Pinpoint the cell where the given text exists, returning its (x, y) midpoint coordinate. 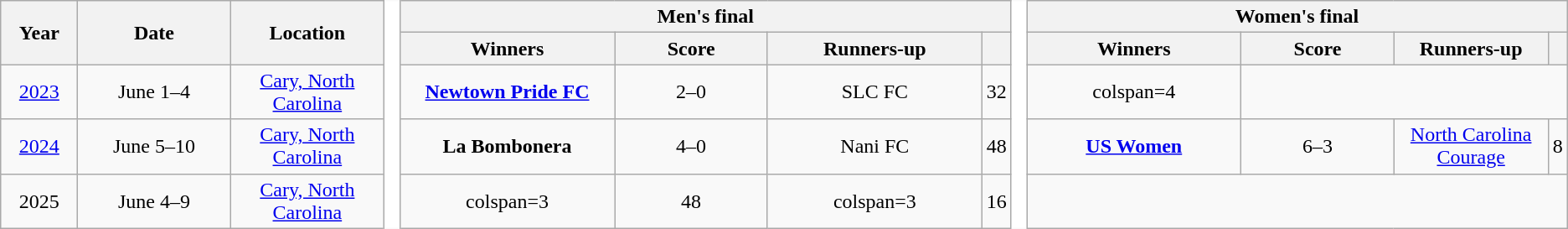
Location (307, 33)
2025 (39, 201)
La Bombonera (508, 146)
Women's final (1297, 17)
Newtown Pride FC (508, 92)
2024 (39, 146)
US Women (1134, 146)
2–0 (691, 92)
Date (154, 33)
June 1–4 (154, 92)
4–0 (691, 146)
16 (997, 201)
SLC FC (874, 92)
Year (39, 33)
North Carolina Courage (1471, 146)
June 5–10 (154, 146)
32 (997, 92)
2023 (39, 92)
8 (1558, 146)
Men's final (705, 17)
colspan=4 (1134, 92)
Nani FC (874, 146)
June 4–9 (154, 201)
6–3 (1318, 146)
